Provide the (x, y) coordinate of the cell's center where the given text is located.  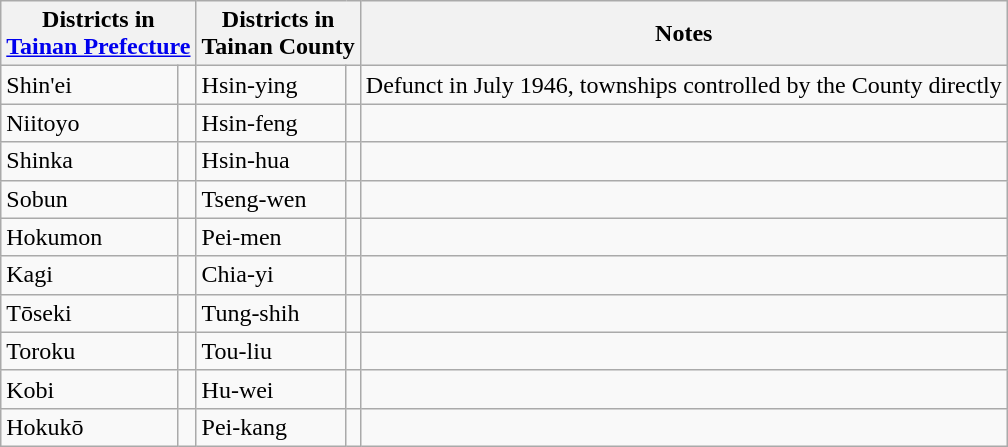
Hu-wei (271, 389)
Hokukō (90, 427)
Defunct in July 1946, townships controlled by the County directly (684, 85)
Districts inTainan County (278, 34)
Districts inTainan Prefecture (98, 34)
Shinka (90, 161)
Tou-liu (271, 351)
Chia-yi (271, 275)
Niitoyo (90, 123)
Tung-shih (271, 313)
Kagi (90, 275)
Kobi (90, 389)
Shin'ei (90, 85)
Hsin-ying (271, 85)
Tseng-wen (271, 199)
Toroku (90, 351)
Notes (684, 34)
Hokumon (90, 237)
Hsin-hua (271, 161)
Hsin-feng (271, 123)
Tōseki (90, 313)
Pei-men (271, 237)
Sobun (90, 199)
Pei-kang (271, 427)
